For the text-containing cell, return its midpoint in (X, Y) coordinate format. 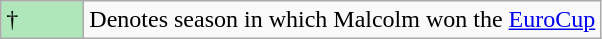
Denotes season in which Malcolm won the EuroCup (342, 20)
† (42, 20)
